Output the [X, Y] coordinate of the center of the cell containing the given text.  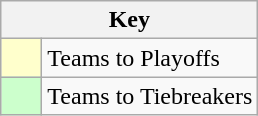
Key [130, 20]
Teams to Tiebreakers [150, 96]
Teams to Playoffs [150, 58]
